Return the (X, Y) coordinate for the center point of the cell that contains the specified text.  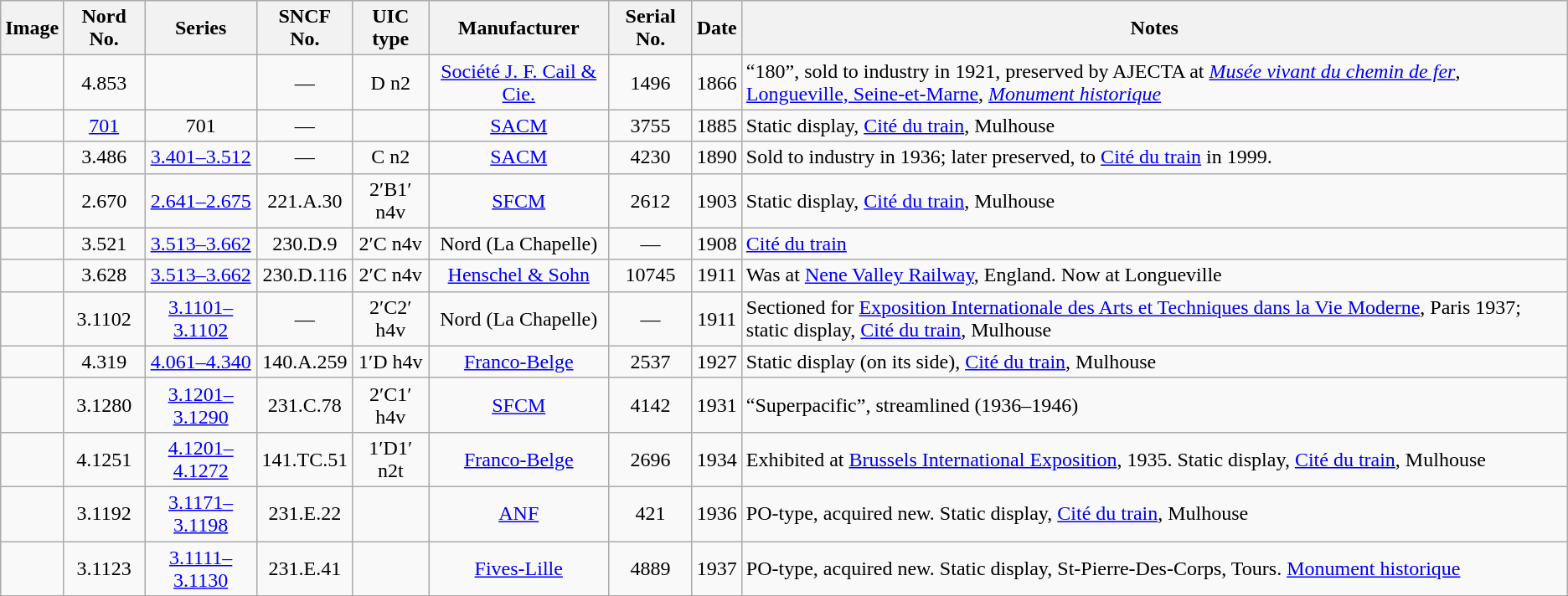
3.1192 (104, 514)
3.1171–3.1198 (200, 514)
2.670 (104, 201)
10745 (650, 275)
1′D h4v (390, 362)
PO-type, acquired new. Static display, St-Pierre-Des-Corps, Tours. Monument historique (1154, 568)
1927 (717, 362)
2′C2′ h4v (390, 318)
1885 (717, 126)
4.1251 (104, 459)
3.401–3.512 (200, 157)
4.1201–4.1272 (200, 459)
141.TC.51 (305, 459)
4142 (650, 405)
3.521 (104, 244)
3.1101–3.1102 (200, 318)
1496 (650, 82)
231.C.78 (305, 405)
4.061–4.340 (200, 362)
Cité du train (1154, 244)
Serial No. (650, 28)
3.1123 (104, 568)
Notes (1154, 28)
Henschel & Sohn (519, 275)
Société J. F. Cail & Cie. (519, 82)
UICtype (390, 28)
“180”, sold to industry in 1921, preserved by AJECTA at Musée vivant du chemin de fer, Longueville, Seine-et-Marne, Monument historique (1154, 82)
2537 (650, 362)
2′B1′ n4v (390, 201)
2′C1′ h4v (390, 405)
3.1201–3.1290 (200, 405)
Was at Nene Valley Railway, England. Now at Longueville (1154, 275)
421 (650, 514)
Date (717, 28)
1934 (717, 459)
3.1280 (104, 405)
4230 (650, 157)
4.853 (104, 82)
3.1111–3.1130 (200, 568)
Fives-Lille (519, 568)
1890 (717, 157)
ANF (519, 514)
3755 (650, 126)
230.D.116 (305, 275)
PO-type, acquired new. Static display, Cité du train, Mulhouse (1154, 514)
4.319 (104, 362)
1′D1′ n2t (390, 459)
“Superpacific”, streamlined (1936–1946) (1154, 405)
1931 (717, 405)
Nord No. (104, 28)
3.628 (104, 275)
3.486 (104, 157)
3.1102 (104, 318)
Manufacturer (519, 28)
1936 (717, 514)
D n2 (390, 82)
2696 (650, 459)
231.E.41 (305, 568)
Static display (on its side), Cité du train, Mulhouse (1154, 362)
1903 (717, 201)
C n2 (390, 157)
1937 (717, 568)
Series (200, 28)
Image (32, 28)
Sold to industry in 1936; later preserved, to Cité du train in 1999. (1154, 157)
140.A.259 (305, 362)
Sectioned for Exposition Internationale des Arts et Techniques dans la Vie Moderne, Paris 1937; static display, Cité du train, Mulhouse (1154, 318)
4889 (650, 568)
1908 (717, 244)
SNCF No. (305, 28)
2.641–2.675 (200, 201)
221.A.30 (305, 201)
Exhibited at Brussels International Exposition, 1935. Static display, Cité du train, Mulhouse (1154, 459)
1866 (717, 82)
231.E.22 (305, 514)
2612 (650, 201)
230.D.9 (305, 244)
